Provide the (x, y) coordinate of the cell's center where the given text is located.  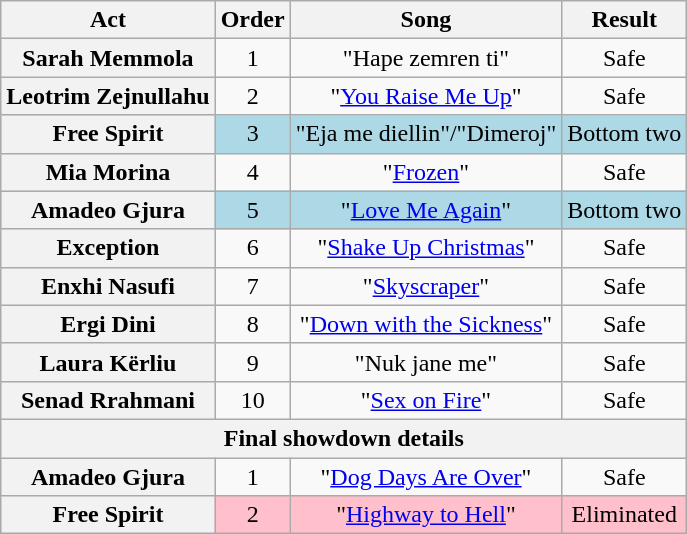
"Sex on Fire" (426, 400)
6 (252, 248)
5 (252, 210)
Eliminated (624, 515)
Enxhi Nasufi (108, 286)
Song (426, 20)
"Shake Up Christmas" (426, 248)
Leotrim Zejnullahu (108, 96)
"Love Me Again" (426, 210)
Senad Rrahmani (108, 400)
"Frozen" (426, 172)
3 (252, 134)
"Dog Days Are Over" (426, 477)
7 (252, 286)
"Highway to Hell" (426, 515)
4 (252, 172)
Ergi Dini (108, 324)
Exception (108, 248)
"Eja me diellin"/"Dimeroj" (426, 134)
Order (252, 20)
Sarah Memmola (108, 58)
8 (252, 324)
"Down with the Sickness" (426, 324)
"Hape zemren ti" (426, 58)
Act (108, 20)
"Skyscraper" (426, 286)
10 (252, 400)
"You Raise Me Up" (426, 96)
Result (624, 20)
Final showdown details (344, 438)
"Nuk jane me" (426, 362)
Mia Morina (108, 172)
9 (252, 362)
Laura Kërliu (108, 362)
